Find where the given text appears and provide that cell's center as [X, Y] coordinate. 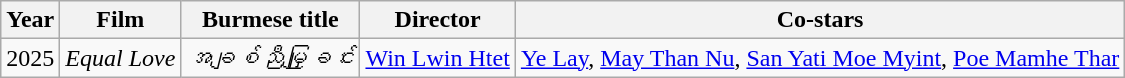
Win Lwin Htet [438, 58]
အချစ်ညီမျှခြင်း [270, 58]
Equal Love [120, 58]
Year [30, 20]
Film [120, 20]
Burmese title [270, 20]
Ye Lay, May Than Nu, San Yati Moe Myint, Poe Mamhe Thar [820, 58]
Director [438, 20]
Co-stars [820, 20]
2025 [30, 58]
